Provide the (x, y) coordinate of the cell's center where the given text is located.  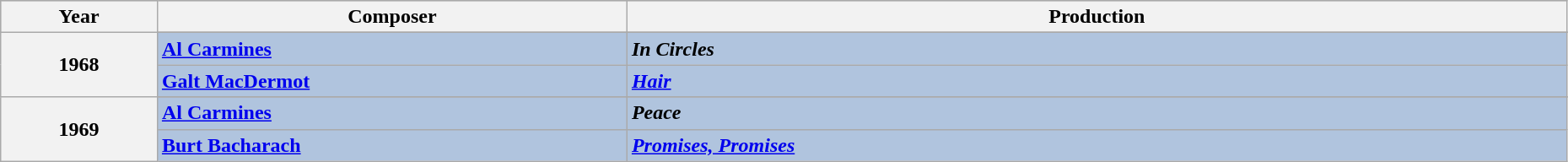
Galt MacDermot (391, 81)
1969 (79, 129)
In Circles (1097, 49)
Production (1097, 17)
Promises, Promises (1097, 145)
Peace (1097, 113)
Composer (391, 17)
Year (79, 17)
1968 (79, 65)
Burt Bacharach (391, 145)
Hair (1097, 81)
